Pinpoint the cell where the given text exists, returning its (X, Y) midpoint coordinate. 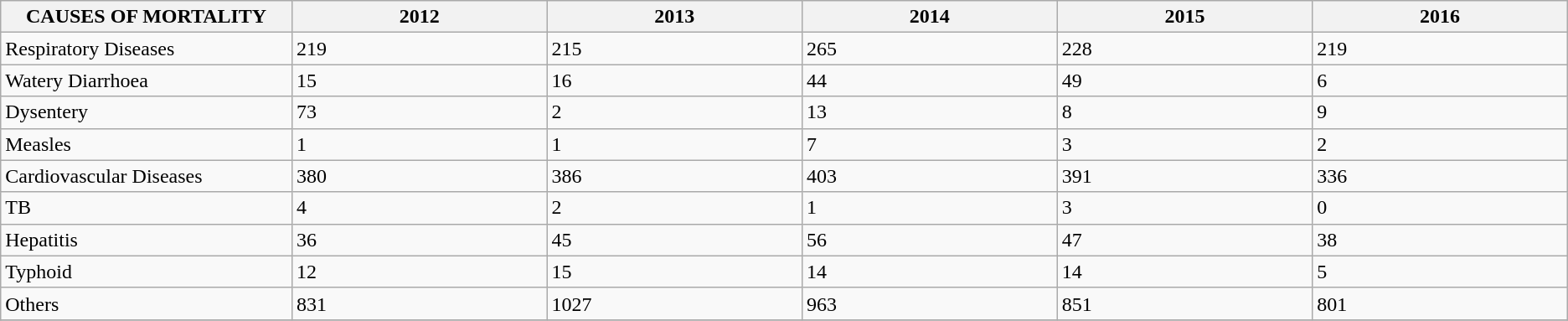
12 (419, 272)
13 (930, 112)
4 (419, 208)
851 (1184, 303)
380 (419, 176)
5 (1441, 272)
9 (1441, 112)
Typhoid (147, 272)
2016 (1441, 17)
2014 (930, 17)
7 (930, 144)
265 (930, 49)
45 (675, 240)
56 (930, 240)
TB (147, 208)
Respiratory Diseases (147, 49)
386 (675, 176)
44 (930, 80)
1027 (675, 303)
Others (147, 303)
36 (419, 240)
391 (1184, 176)
CAUSES OF MORTALITY (147, 17)
801 (1441, 303)
Dysentery (147, 112)
963 (930, 303)
16 (675, 80)
6 (1441, 80)
47 (1184, 240)
Watery Diarrhoea (147, 80)
73 (419, 112)
215 (675, 49)
Measles (147, 144)
2015 (1184, 17)
Hepatitis (147, 240)
49 (1184, 80)
8 (1184, 112)
2013 (675, 17)
Cardiovascular Diseases (147, 176)
0 (1441, 208)
336 (1441, 176)
831 (419, 303)
38 (1441, 240)
2012 (419, 17)
403 (930, 176)
228 (1184, 49)
